For the text-containing cell, return its midpoint in [x, y] coordinate format. 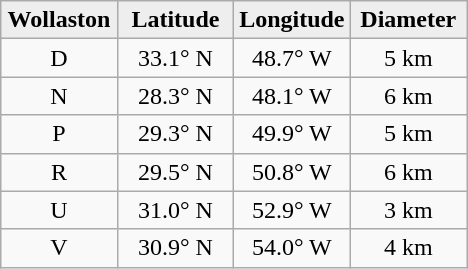
28.3° N [175, 96]
31.0° N [175, 210]
Wollaston [59, 20]
P [59, 134]
4 km [408, 248]
Longitude [292, 20]
49.9° W [292, 134]
V [59, 248]
50.8° W [292, 172]
33.1° N [175, 58]
3 km [408, 210]
U [59, 210]
29.5° N [175, 172]
30.9° N [175, 248]
D [59, 58]
Diameter [408, 20]
52.9° W [292, 210]
29.3° N [175, 134]
N [59, 96]
R [59, 172]
48.7° W [292, 58]
54.0° W [292, 248]
Latitude [175, 20]
48.1° W [292, 96]
